Pinpoint the cell where the given text exists, returning its [x, y] midpoint coordinate. 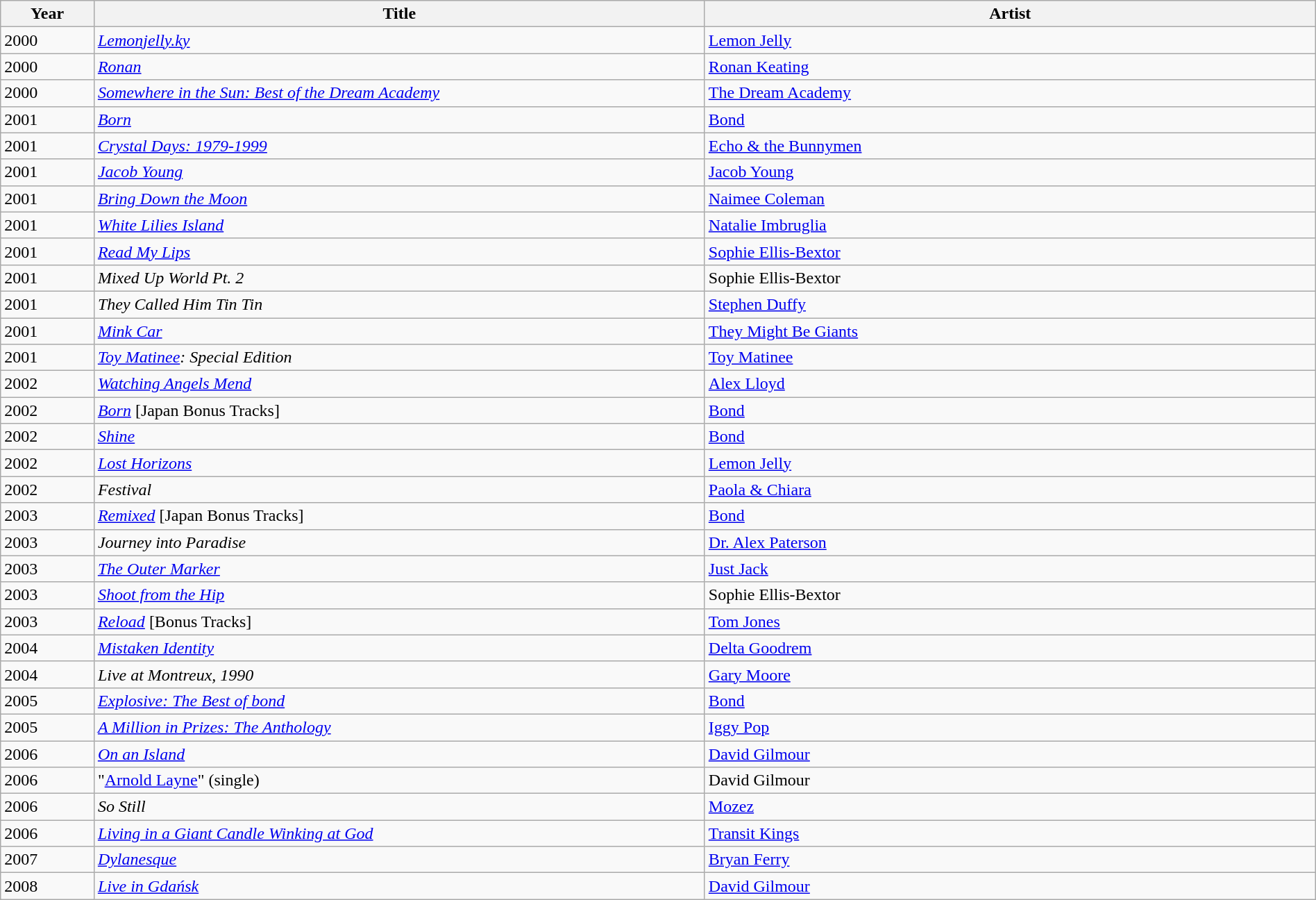
2007 [47, 860]
On an Island [399, 753]
Born [399, 119]
Mozez [1010, 807]
Born [Japan Bonus Tracks] [399, 410]
Alex Lloyd [1010, 384]
Year [47, 14]
Watching Angels Mend [399, 384]
Journey into Paradise [399, 542]
2008 [47, 886]
They Might Be Giants [1010, 331]
Stephen Duffy [1010, 304]
Crystal Days: 1979-1999 [399, 146]
Bryan Ferry [1010, 860]
Artist [1010, 14]
Natalie Imbruglia [1010, 225]
White Lilies Island [399, 225]
Explosive: The Best of bond [399, 701]
Read My Lips [399, 251]
Tom Jones [1010, 622]
Ronan Keating [1010, 67]
Transit Kings [1010, 833]
Remixed [Japan Bonus Tracks] [399, 516]
Dr. Alex Paterson [1010, 542]
Ronan [399, 67]
Shoot from the Hip [399, 595]
"Arnold Layne" (single) [399, 781]
The Outer Marker [399, 569]
Festival [399, 490]
Title [399, 14]
Delta Goodrem [1010, 648]
The Dream Academy [1010, 93]
Mixed Up World Pt. 2 [399, 278]
Echo & the Bunnymen [1010, 146]
Dylanesque [399, 860]
Live at Montreux, 1990 [399, 674]
Shine [399, 437]
A Million in Prizes: The Anthology [399, 727]
Lost Horizons [399, 463]
Mistaken Identity [399, 648]
Lemonjelly.ky [399, 40]
Gary Moore [1010, 674]
Naimee Coleman [1010, 199]
Reload [Bonus Tracks] [399, 622]
Just Jack [1010, 569]
Toy Matinee [1010, 358]
So Still [399, 807]
Iggy Pop [1010, 727]
Bring Down the Moon [399, 199]
Living in a Giant Candle Winking at God [399, 833]
Toy Matinee: Special Edition [399, 358]
Live in Gdańsk [399, 886]
Somewhere in the Sun: Best of the Dream Academy [399, 93]
They Called Him Tin Tin [399, 304]
Paola & Chiara [1010, 490]
Mink Car [399, 331]
